Capture the cell that displays the provided text and extract its (x, y) central coordinate. 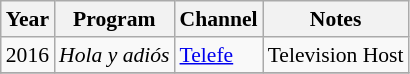
Year (28, 19)
Notes (336, 19)
2016 (28, 55)
Hola y adiós (114, 55)
Telefe (219, 55)
Program (114, 19)
Television Host (336, 55)
Channel (219, 19)
